Provide the (x, y) coordinate of the cell's center where the given text is located.  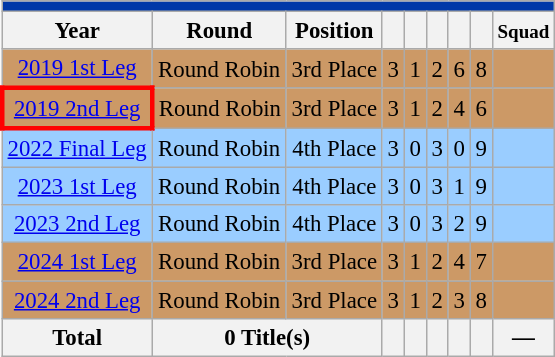
2024 2nd Leg (77, 300)
Squad (523, 31)
2019 1st Leg (77, 68)
7 (481, 262)
0 Title(s) (267, 337)
Total (77, 337)
2022 Final Leg (77, 148)
2024 1st Leg (77, 262)
2019 2nd Leg (77, 108)
Round (219, 31)
2023 2nd Leg (77, 225)
2023 1st Leg (77, 187)
Position (334, 31)
— (523, 337)
Year (77, 31)
